For the text-containing cell, return its midpoint in (x, y) coordinate format. 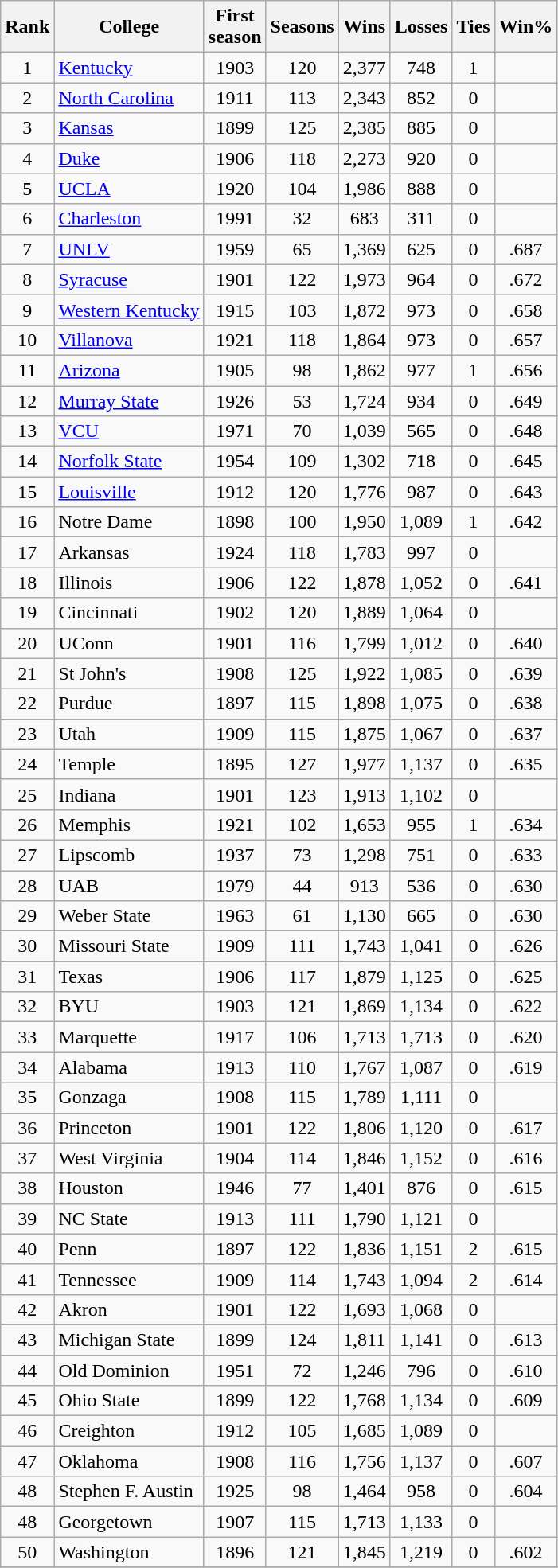
45 (27, 1401)
Cincinnati (129, 613)
1,693 (365, 1309)
Creighton (129, 1431)
1,141 (421, 1340)
1,052 (421, 583)
1,133 (421, 1522)
1,756 (365, 1461)
1,767 (365, 1067)
1,846 (365, 1158)
1,121 (421, 1219)
852 (421, 98)
2,385 (365, 128)
Old Dominion (129, 1370)
70 (302, 431)
Akron (129, 1309)
885 (421, 128)
8 (27, 279)
Weber State (129, 916)
1954 (235, 462)
.649 (525, 400)
Purdue (129, 704)
18 (27, 583)
1,811 (365, 1340)
.604 (525, 1492)
UAB (129, 886)
.687 (525, 249)
1,776 (365, 492)
Tennessee (129, 1279)
27 (27, 855)
1920 (235, 189)
Memphis (129, 825)
29 (27, 916)
50 (27, 1552)
.657 (525, 340)
1,039 (365, 431)
.637 (525, 734)
1991 (235, 219)
Indiana (129, 794)
Wins (365, 27)
1,298 (365, 855)
683 (365, 219)
Temple (129, 764)
Oklahoma (129, 1461)
1,111 (421, 1098)
.602 (525, 1552)
1,302 (365, 462)
1,875 (365, 734)
Princeton (129, 1128)
33 (27, 1037)
26 (27, 825)
Arkansas (129, 552)
2,273 (365, 158)
17 (27, 552)
13 (27, 431)
Ohio State (129, 1401)
.619 (525, 1067)
Marquette (129, 1037)
36 (27, 1128)
10 (27, 340)
.607 (525, 1461)
1,950 (365, 522)
536 (421, 886)
.633 (525, 855)
28 (27, 886)
Win% (525, 27)
1,864 (365, 340)
117 (302, 977)
100 (302, 522)
104 (302, 189)
Seasons (302, 27)
1,653 (365, 825)
.616 (525, 1158)
Ties (473, 27)
77 (302, 1188)
1,125 (421, 977)
1,041 (421, 946)
Kentucky (129, 68)
5 (27, 189)
1898 (235, 522)
Georgetown (129, 1522)
30 (27, 946)
1,898 (365, 704)
St John's (129, 673)
1,889 (365, 613)
1,845 (365, 1552)
14 (27, 462)
.614 (525, 1279)
College (129, 27)
Arizona (129, 370)
20 (27, 643)
Louisville (129, 492)
105 (302, 1431)
123 (302, 794)
103 (302, 310)
.617 (525, 1128)
565 (421, 431)
1,085 (421, 673)
Missouri State (129, 946)
1,246 (365, 1370)
Villanova (129, 340)
1,913 (365, 794)
43 (27, 1340)
1,862 (365, 370)
1902 (235, 613)
41 (27, 1279)
1895 (235, 764)
.648 (525, 431)
.626 (525, 946)
46 (27, 1431)
34 (27, 1067)
NC State (129, 1219)
876 (421, 1188)
1917 (235, 1037)
1,879 (365, 977)
1,878 (365, 583)
1905 (235, 370)
37 (27, 1158)
Gonzaga (129, 1098)
Washington (129, 1552)
Lipscomb (129, 855)
72 (302, 1370)
1937 (235, 855)
4 (27, 158)
24 (27, 764)
.625 (525, 977)
53 (302, 400)
.656 (525, 370)
1,685 (365, 1431)
1,836 (365, 1249)
.634 (525, 825)
25 (27, 794)
124 (302, 1340)
35 (27, 1098)
19 (27, 613)
1915 (235, 310)
Texas (129, 977)
1,219 (421, 1552)
1,102 (421, 794)
1,768 (365, 1401)
1,067 (421, 734)
UNLV (129, 249)
Michigan State (129, 1340)
1,064 (421, 613)
1924 (235, 552)
11 (27, 370)
1,986 (365, 189)
955 (421, 825)
1,922 (365, 673)
748 (421, 68)
1951 (235, 1370)
1,790 (365, 1219)
1896 (235, 1552)
1979 (235, 886)
2,377 (365, 68)
102 (302, 825)
Illinois (129, 583)
Norfolk State (129, 462)
6 (27, 219)
.622 (525, 1007)
1904 (235, 1158)
1,977 (365, 764)
3 (27, 128)
Western Kentucky (129, 310)
625 (421, 249)
997 (421, 552)
718 (421, 462)
7 (27, 249)
1,087 (421, 1067)
1,401 (365, 1188)
.658 (525, 310)
1,120 (421, 1128)
1907 (235, 1522)
1,789 (365, 1098)
38 (27, 1188)
1,151 (421, 1249)
VCU (129, 431)
.613 (525, 1340)
40 (27, 1249)
1963 (235, 916)
.643 (525, 492)
Syracuse (129, 279)
12 (27, 400)
1,872 (365, 310)
964 (421, 279)
1959 (235, 249)
751 (421, 855)
.620 (525, 1037)
West Virginia (129, 1158)
1971 (235, 431)
73 (302, 855)
.638 (525, 704)
113 (302, 98)
.639 (525, 673)
North Carolina (129, 98)
16 (27, 522)
61 (302, 916)
Kansas (129, 128)
1,799 (365, 643)
1,973 (365, 279)
.610 (525, 1370)
Murray State (129, 400)
1,464 (365, 1492)
65 (302, 249)
21 (27, 673)
106 (302, 1037)
Utah (129, 734)
1911 (235, 98)
.641 (525, 583)
127 (302, 764)
1,369 (365, 249)
UConn (129, 643)
1925 (235, 1492)
1,130 (365, 916)
2,343 (365, 98)
.609 (525, 1401)
1,094 (421, 1279)
987 (421, 492)
Penn (129, 1249)
665 (421, 916)
Rank (27, 27)
22 (27, 704)
47 (27, 1461)
1,724 (365, 400)
1946 (235, 1188)
Notre Dame (129, 522)
110 (302, 1067)
.672 (525, 279)
1,152 (421, 1158)
796 (421, 1370)
Houston (129, 1188)
934 (421, 400)
UCLA (129, 189)
1,068 (421, 1309)
Stephen F. Austin (129, 1492)
109 (302, 462)
1,075 (421, 704)
23 (27, 734)
1,012 (421, 643)
42 (27, 1309)
958 (421, 1492)
Duke (129, 158)
.645 (525, 462)
15 (27, 492)
311 (421, 219)
.640 (525, 643)
1,806 (365, 1128)
1,783 (365, 552)
Firstseason (235, 27)
1926 (235, 400)
.642 (525, 522)
9 (27, 310)
913 (365, 886)
977 (421, 370)
BYU (129, 1007)
Alabama (129, 1067)
1,869 (365, 1007)
Charleston (129, 219)
.635 (525, 764)
Losses (421, 27)
920 (421, 158)
31 (27, 977)
888 (421, 189)
39 (27, 1219)
